For the text-containing cell, return its midpoint in (X, Y) coordinate format. 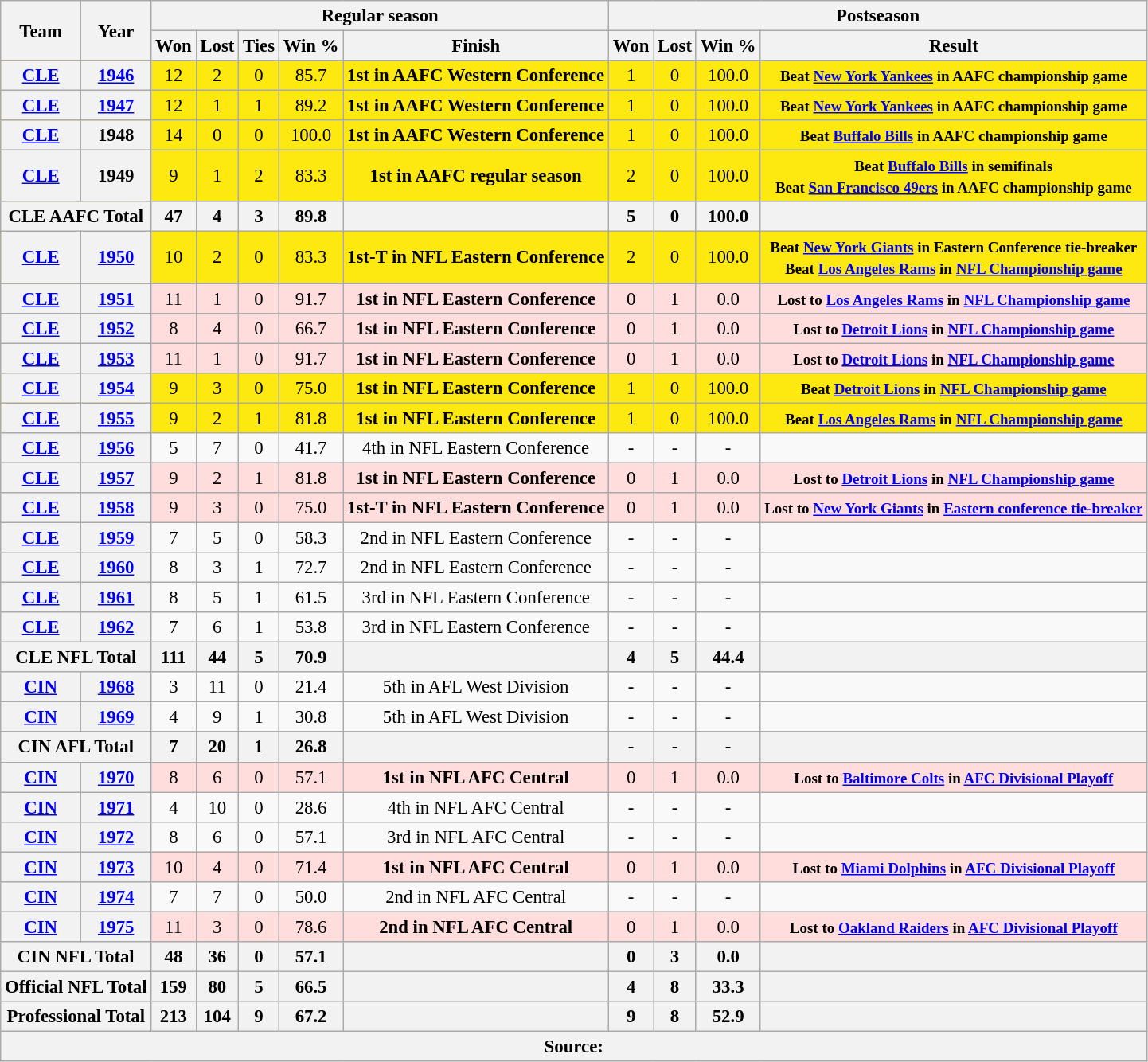
1969 (116, 717)
44 (217, 658)
Beat New York Giants in Eastern Conference tie-breakerBeat Los Angeles Rams in NFL Championship game (954, 258)
61.5 (310, 598)
36 (217, 957)
85.7 (310, 76)
3rd in NFL AFC Central (476, 837)
33.3 (728, 986)
1961 (116, 598)
21.4 (310, 687)
Lost to Baltimore Colts in AFC Divisional Playoff (954, 777)
89.8 (310, 217)
Team (41, 30)
72.7 (310, 568)
71.4 (310, 867)
Lost to Miami Dolphins in AFC Divisional Playoff (954, 867)
28.6 (310, 807)
4th in NFL Eastern Conference (476, 448)
1956 (116, 448)
66.7 (310, 328)
111 (174, 658)
Beat Los Angeles Rams in NFL Championship game (954, 418)
41.7 (310, 448)
Ties (260, 46)
4th in NFL AFC Central (476, 807)
44.4 (728, 658)
Official NFL Total (76, 986)
CLE NFL Total (76, 658)
Lost to Los Angeles Rams in NFL Championship game (954, 299)
Source: (574, 1047)
52.9 (728, 1017)
1970 (116, 777)
1968 (116, 687)
Professional Total (76, 1017)
89.2 (310, 106)
1958 (116, 508)
1954 (116, 388)
1952 (116, 328)
Beat Buffalo Bills in AAFC championship game (954, 135)
80 (217, 986)
30.8 (310, 717)
104 (217, 1017)
Beat Detroit Lions in NFL Championship game (954, 388)
Lost to New York Giants in Eastern conference tie-breaker (954, 508)
1957 (116, 478)
159 (174, 986)
CIN AFL Total (76, 748)
67.2 (310, 1017)
1949 (116, 177)
1962 (116, 627)
Finish (476, 46)
14 (174, 135)
1973 (116, 867)
1953 (116, 358)
1951 (116, 299)
Postseason (878, 16)
1948 (116, 135)
1947 (116, 106)
1971 (116, 807)
1974 (116, 897)
1955 (116, 418)
50.0 (310, 897)
1946 (116, 76)
20 (217, 748)
Year (116, 30)
213 (174, 1017)
47 (174, 217)
Lost to Oakland Raiders in AFC Divisional Playoff (954, 927)
1972 (116, 837)
CLE AAFC Total (76, 217)
1960 (116, 568)
1950 (116, 258)
Result (954, 46)
53.8 (310, 627)
CIN NFL Total (76, 957)
70.9 (310, 658)
58.3 (310, 537)
1959 (116, 537)
48 (174, 957)
26.8 (310, 748)
1975 (116, 927)
Regular season (381, 16)
66.5 (310, 986)
Beat Buffalo Bills in semifinalsBeat San Francisco 49ers in AAFC championship game (954, 177)
78.6 (310, 927)
1st in AAFC regular season (476, 177)
